Return the (X, Y) coordinate for the center point of the cell that contains the specified text.  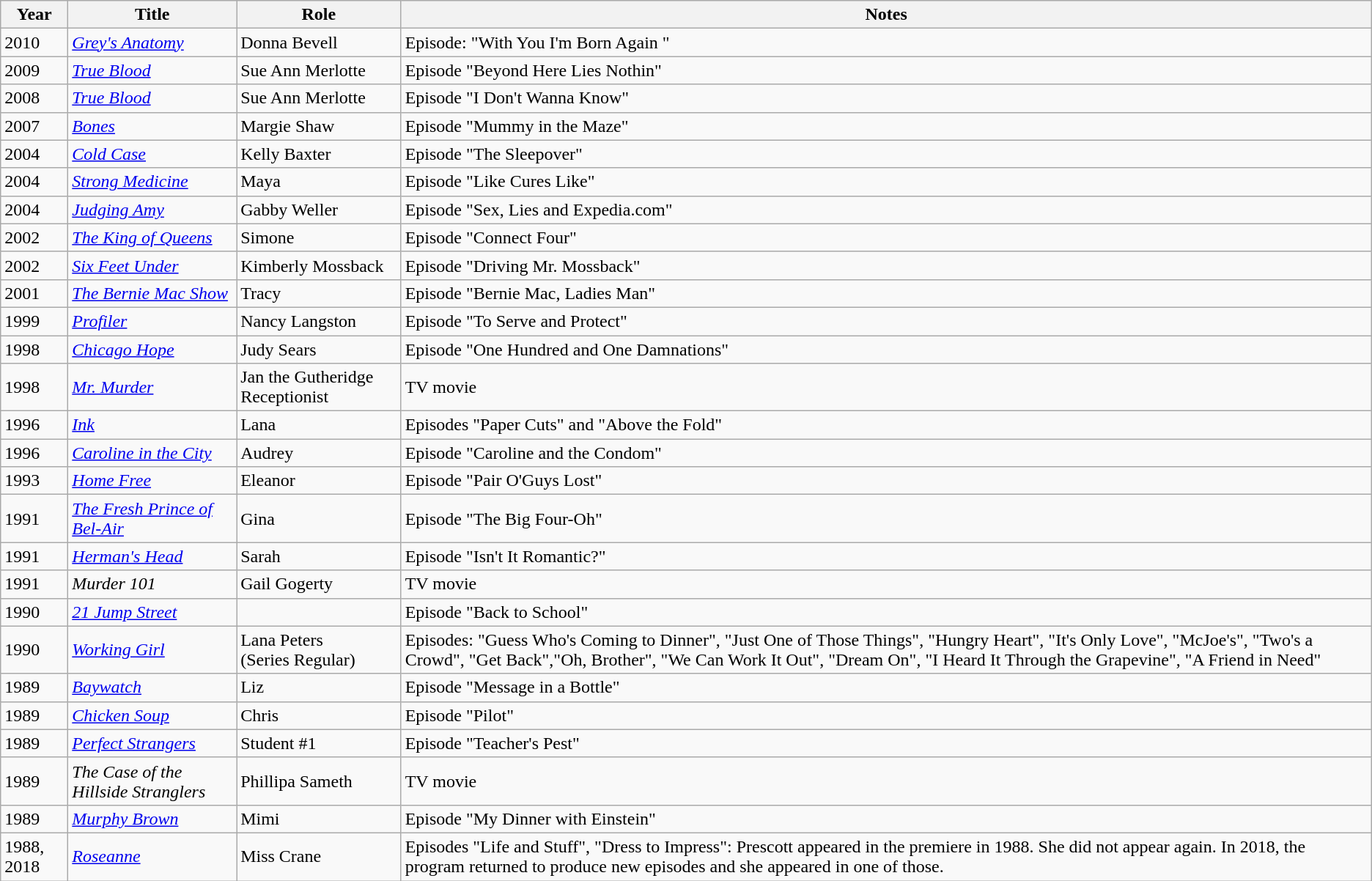
Lana (320, 425)
Murphy Brown (152, 819)
Ink (152, 425)
Year (34, 15)
The Bernie Mac Show (152, 293)
21 Jump Street (152, 612)
Nancy Langston (320, 321)
Audrey (320, 453)
Judging Amy (152, 210)
Episode "Teacher's Pest" (886, 743)
Notes (886, 15)
Home Free (152, 481)
Grey's Anatomy (152, 43)
Phillipa Sameth (320, 781)
Mimi (320, 819)
Episode "Pair O'Guys Lost" (886, 481)
Episode "Driving Mr. Mossback" (886, 265)
Student #1 (320, 743)
Episode "Isn't It Romantic?" (886, 556)
2001 (34, 293)
Mr. Murder (152, 387)
Eleanor (320, 481)
Jan the Gutheridge Receptionist (320, 387)
1988, 2018 (34, 856)
Episode "Sex, Lies and Expedia.com" (886, 210)
Perfect Strangers (152, 743)
Episode "To Serve and Protect" (886, 321)
Miss Crane (320, 856)
Herman's Head (152, 556)
Episode "I Don't Wanna Know" (886, 98)
Chicago Hope (152, 350)
Gabby Weller (320, 210)
Episode "Message in a Bottle" (886, 688)
Gail Gogerty (320, 584)
Profiler (152, 321)
Episodes "Paper Cuts" and "Above the Fold" (886, 425)
Role (320, 15)
Gina (320, 519)
Six Feet Under (152, 265)
Murder 101 (152, 584)
Episode "My Dinner with Einstein" (886, 819)
Episode: "With You I'm Born Again " (886, 43)
Episode "Connect Four" (886, 237)
Liz (320, 688)
Tracy (320, 293)
Chris (320, 715)
Bones (152, 126)
Episode "Like Cures Like" (886, 182)
Episode "Beyond Here Lies Nothin" (886, 70)
The Case of the Hillside Stranglers (152, 781)
Baywatch (152, 688)
Title (152, 15)
2007 (34, 126)
Maya (320, 182)
1999 (34, 321)
Caroline in the City (152, 453)
Margie Shaw (320, 126)
Episode "One Hundred and One Damnations" (886, 350)
Cold Case (152, 154)
Lana Peters(Series Regular) (320, 649)
Episode "Back to School" (886, 612)
Episode "The Sleepover" (886, 154)
Strong Medicine (152, 182)
2010 (34, 43)
Episode "Caroline and the Condom" (886, 453)
Chicken Soup (152, 715)
Simone (320, 237)
2008 (34, 98)
Kelly Baxter (320, 154)
2009 (34, 70)
Donna Bevell (320, 43)
The Fresh Prince of Bel-Air (152, 519)
1993 (34, 481)
Kimberly Mossback (320, 265)
Episode "Pilot" (886, 715)
Episode "Mummy in the Maze" (886, 126)
Working Girl (152, 649)
Judy Sears (320, 350)
The King of Queens (152, 237)
Episode "Bernie Mac, Ladies Man" (886, 293)
Roseanne (152, 856)
Sarah (320, 556)
Episode "The Big Four-Oh" (886, 519)
